Extract the (X, Y) coordinate from the center of the cell holding the provided text.  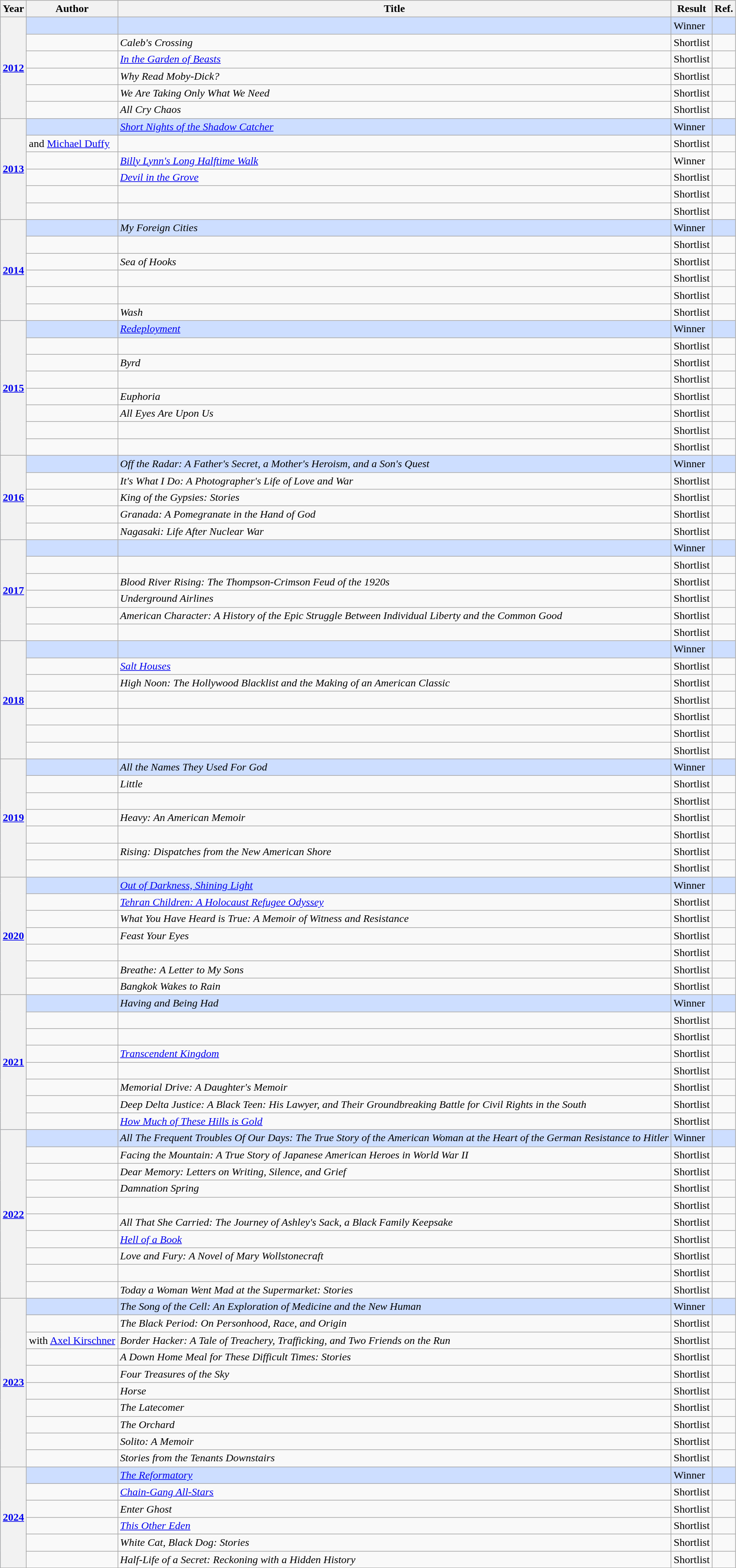
Stories from the Tenants Downstairs (394, 1458)
Ref. (724, 9)
Four Treasures of the Sky (394, 1374)
Title (394, 9)
2015 (13, 388)
High Noon: The Hollywood Blacklist and the Making of an American Classic (394, 683)
Heavy: An American Memoir (394, 818)
Dear Memory: Letters on Writing, Silence, and Grief (394, 1172)
The Black Period: On Personhood, Race, and Origin (394, 1324)
Transcendent Kingdom (394, 1054)
Memorial Drive: A Daughter's Memoir (394, 1088)
2022 (13, 1214)
Facing the Mountain: A True Story of Japanese American Heroes in World War II (394, 1155)
Tehran Children: A Holocaust Refugee Odyssey (394, 902)
Rising: Dispatches from the New American Shore (394, 852)
Result (692, 9)
In the Garden of Beasts (394, 59)
Bangkok Wakes to Rain (394, 986)
2021 (13, 1062)
Off the Radar: A Father's Secret, a Mother's Heroism, and a Son's Quest (394, 464)
with Axel Kirschner (72, 1340)
Out of Darkness, Shining Light (394, 885)
How Much of These Hills is Gold (394, 1121)
Half-Life of a Secret: Reckoning with a Hidden History (394, 1559)
Sea of Hooks (394, 262)
It's What I Do: A Photographer's Life of Love and War (394, 480)
King of the Gypsies: Stories (394, 498)
2017 (13, 590)
Year (13, 9)
Granada: A Pomegranate in the Hand of God (394, 515)
Damnation Spring (394, 1189)
The Song of the Cell: An Exploration of Medicine and the New Human (394, 1307)
Horse (394, 1391)
White Cat, Black Dog: Stories (394, 1542)
Deep Delta Justice: A Black Teen: His Lawyer, and Their Groundbreaking Battle for Civil Rights in the South (394, 1104)
American Character: A History of the Epic Struggle Between Individual Liberty and the Common Good (394, 616)
What You Have Heard is True: A Memoir of Witness and Resistance (394, 919)
All the Names They Used For God (394, 767)
Salt Houses (394, 666)
Author (72, 9)
2014 (13, 270)
Devil in the Grove (394, 177)
All The Frequent Troubles Of Our Days: The True Story of the American Woman at the Heart of the German Resistance to Hitler (394, 1138)
All Cry Chaos (394, 110)
The Reformatory (394, 1475)
My Foreign Cities (394, 228)
All That She Carried: The Journey of Ashley's Sack, a Black Family Keepsake (394, 1222)
Underground Airlines (394, 599)
Euphoria (394, 396)
and Michael Duffy (72, 143)
2019 (13, 818)
2024 (13, 1517)
Caleb's Crossing (394, 43)
This Other Eden (394, 1525)
Byrd (394, 363)
Chain-Gang All-Stars (394, 1492)
We Are Taking Only What We Need (394, 93)
All Eyes Are Upon Us (394, 413)
Little (394, 784)
2016 (13, 497)
2023 (13, 1382)
Enter Ghost (394, 1509)
2012 (13, 68)
Border Hacker: A Tale of Treachery, Trafficking, and Two Friends on the Run (394, 1340)
Wash (394, 312)
The Latecomer (394, 1408)
Short Nights of the Shadow Catcher (394, 127)
Blood River Rising: The Thompson-Crimson Feud of the 1920s (394, 582)
Today a Woman Went Mad at the Supermarket: Stories (394, 1290)
2020 (13, 936)
A Down Home Meal for These Difficult Times: Stories (394, 1357)
Solito: A Memoir (394, 1441)
Love and Fury: A Novel of Mary Wollstonecraft (394, 1256)
Why Read Moby-Dick? (394, 76)
The Orchard (394, 1425)
2013 (13, 169)
Feast Your Eyes (394, 936)
Hell of a Book (394, 1239)
Nagasaki: Life After Nuclear War (394, 531)
Redeployment (394, 329)
Billy Lynn's Long Halftime Walk (394, 160)
Breathe: A Letter to My Sons (394, 969)
Having and Being Had (394, 1003)
2018 (13, 700)
